For the text-containing cell, return its midpoint in (x, y) coordinate format. 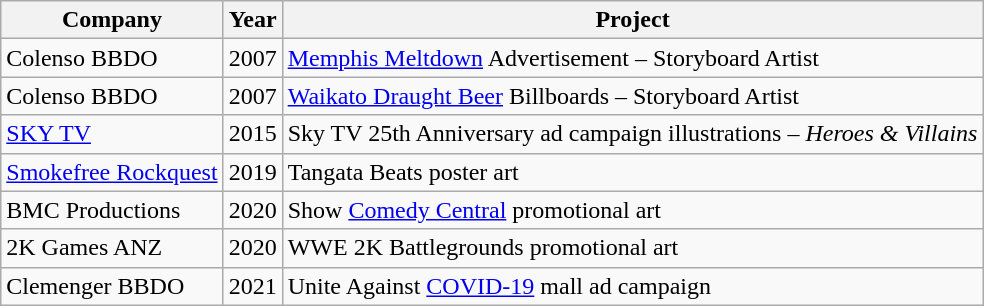
BMC Productions (112, 210)
Sky TV 25th Anniversary ad campaign illustrations – Heroes & Villains (632, 134)
2K Games ANZ (112, 248)
WWE 2K Battlegrounds promotional art (632, 248)
Tangata Beats poster art (632, 172)
Smokefree Rockquest (112, 172)
Company (112, 20)
Project (632, 20)
2021 (252, 286)
Clemenger BBDO (112, 286)
Unite Against COVID-19 mall ad campaign (632, 286)
SKY TV (112, 134)
Waikato Draught Beer Billboards – Storyboard Artist (632, 96)
Show Comedy Central promotional art (632, 210)
Memphis Meltdown Advertisement – Storyboard Artist (632, 58)
2019 (252, 172)
Year (252, 20)
2015 (252, 134)
